Detect which cell encompasses the target text, then output its [x, y] center coordinate. 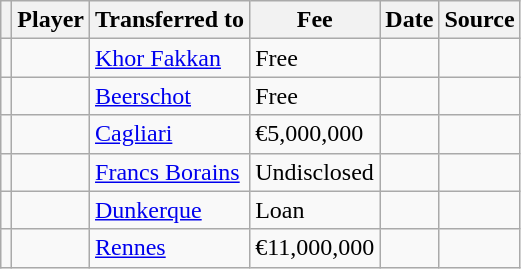
Dunkerque [170, 210]
Francs Borains [170, 172]
Undisclosed [315, 172]
Source [480, 20]
Fee [315, 20]
Khor Fakkan [170, 58]
Beerschot [170, 96]
Rennes [170, 248]
€11,000,000 [315, 248]
Loan [315, 210]
Transferred to [170, 20]
Player [51, 20]
Date [410, 20]
€5,000,000 [315, 134]
Cagliari [170, 134]
